Find where the given text appears and provide that cell's center as (X, Y) coordinate. 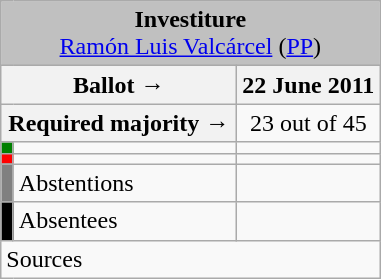
Required majority → (119, 123)
Absentees (125, 221)
Sources (190, 259)
Ballot → (119, 85)
Abstentions (125, 183)
23 out of 45 (308, 123)
22 June 2011 (308, 85)
InvestitureRamón Luis Valcárcel (PP) (190, 34)
